Determine the [X, Y] coordinate at the center of the cell enclosing the given text.  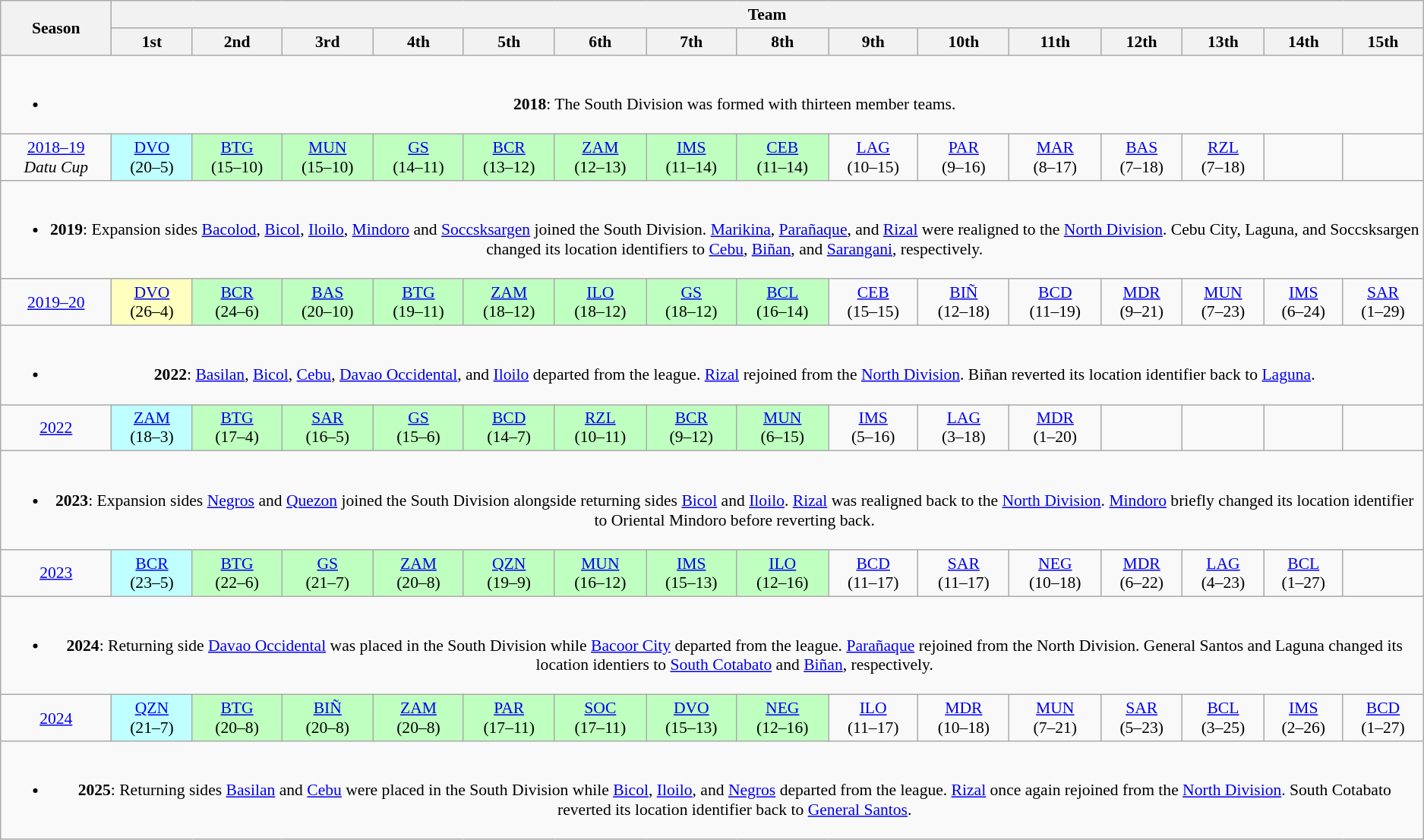
LAG (10–15) [873, 158]
ZAM (18–12) [509, 302]
2023 [56, 573]
MUN (16–12) [600, 573]
12th [1142, 42]
BTG (19–11) [419, 302]
4th [419, 42]
8th [782, 42]
BCR (13–12) [509, 158]
DVO (20–5) [152, 158]
BAS (7–18) [1142, 158]
BTG (15–10) [237, 158]
ILO (11–17) [873, 718]
PAR (9–16) [964, 158]
BTG (20–8) [237, 718]
GS (18–12) [691, 302]
3rd [328, 42]
7th [691, 42]
2018: The South Division was formed with thirteen member teams. [712, 94]
ILO (12–16) [782, 573]
BCD (1–27) [1382, 718]
QZN (21–7) [152, 718]
SAR (16–5) [328, 428]
BCR (23–5) [152, 573]
IMS (6–24) [1303, 302]
MUN (15–10) [328, 158]
15th [1382, 42]
NEG (10–18) [1056, 573]
9th [873, 42]
BCD (11–17) [873, 573]
2019–20 [56, 302]
Team [767, 14]
GS (15–6) [419, 428]
CEB (11–14) [782, 158]
BCL (3–25) [1224, 718]
BAS (20–10) [328, 302]
2024 [56, 718]
IMS (11–14) [691, 158]
BTG (22–6) [237, 573]
DVO (26–4) [152, 302]
13th [1224, 42]
ILO (18–12) [600, 302]
LAG (3–18) [964, 428]
IMS (5–16) [873, 428]
2018–19 Datu Cup [56, 158]
RZL (7–18) [1224, 158]
6th [600, 42]
IMS (2–26) [1303, 718]
BCL (16–14) [782, 302]
MUN (6–15) [782, 428]
2nd [237, 42]
MDR (9–21) [1142, 302]
5th [509, 42]
IMS (15–13) [691, 573]
SAR (11–17) [964, 573]
SAR (1–29) [1382, 302]
BIÑ (20–8) [328, 718]
1st [152, 42]
LAG (4–23) [1224, 573]
14th [1303, 42]
GS (21–7) [328, 573]
GS (14–11) [419, 158]
SOC (17–11) [600, 718]
DVO (15–13) [691, 718]
BCD (14–7) [509, 428]
MDR (1–20) [1056, 428]
2022 [56, 428]
CEB (15–15) [873, 302]
ZAM (18–3) [152, 428]
RZL (10–11) [600, 428]
BCR (24–6) [237, 302]
11th [1056, 42]
QZN (19–9) [509, 573]
BCD (11–19) [1056, 302]
MUN (7–21) [1056, 718]
BIÑ (12–18) [964, 302]
SAR (5–23) [1142, 718]
BCR (9–12) [691, 428]
BTG (17–4) [237, 428]
Season [56, 27]
ZAM (12–13) [600, 158]
NEG (12–16) [782, 718]
MAR (8–17) [1056, 158]
MUN (7–23) [1224, 302]
PAR (17–11) [509, 718]
BCL (1–27) [1303, 573]
10th [964, 42]
MDR (6–22) [1142, 573]
MDR (10–18) [964, 718]
